From the cell containing the given text, extract its center point as (X, Y) coordinate. 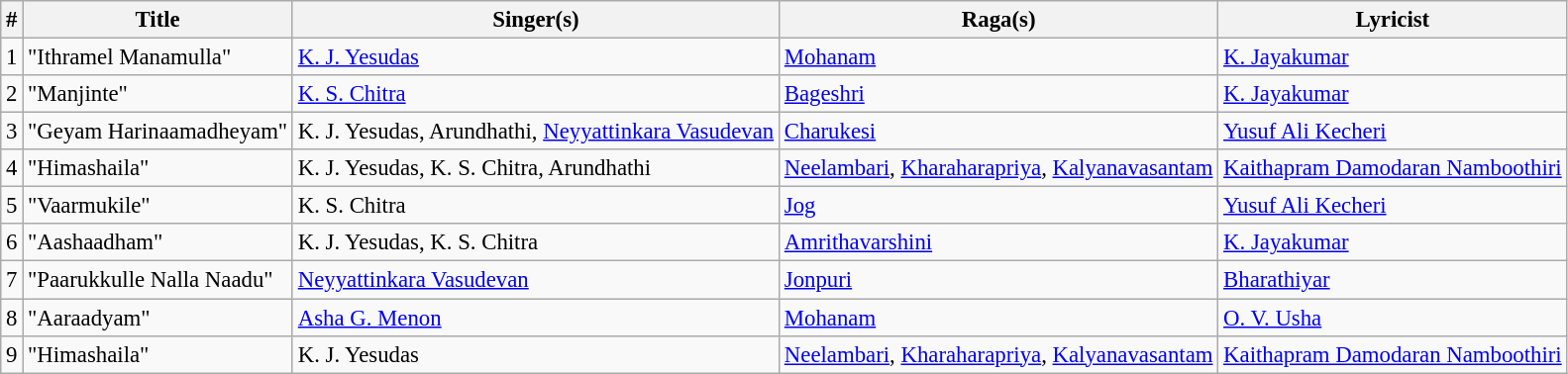
Bharathiyar (1393, 280)
"Ithramel Manamulla" (158, 57)
3 (12, 132)
O. V. Usha (1393, 318)
K. J. Yesudas, K. S. Chitra, Arundhathi (535, 168)
"Manjinte" (158, 94)
8 (12, 318)
Singer(s) (535, 20)
K. J. Yesudas, Arundhathi, Neyyattinkara Vasudevan (535, 132)
9 (12, 354)
6 (12, 242)
Lyricist (1393, 20)
Jog (998, 206)
# (12, 20)
5 (12, 206)
Asha G. Menon (535, 318)
Amrithavarshini (998, 242)
1 (12, 57)
Bageshri (998, 94)
2 (12, 94)
K. J. Yesudas, K. S. Chitra (535, 242)
Title (158, 20)
"Paarukkulle Nalla Naadu" (158, 280)
Jonpuri (998, 280)
"Geyam Harinaamadheyam" (158, 132)
Raga(s) (998, 20)
"Vaarmukile" (158, 206)
7 (12, 280)
Neyyattinkara Vasudevan (535, 280)
"Aaraadyam" (158, 318)
"Aashaadham" (158, 242)
4 (12, 168)
Charukesi (998, 132)
